Pinpoint the cell where the given text exists, returning its (x, y) midpoint coordinate. 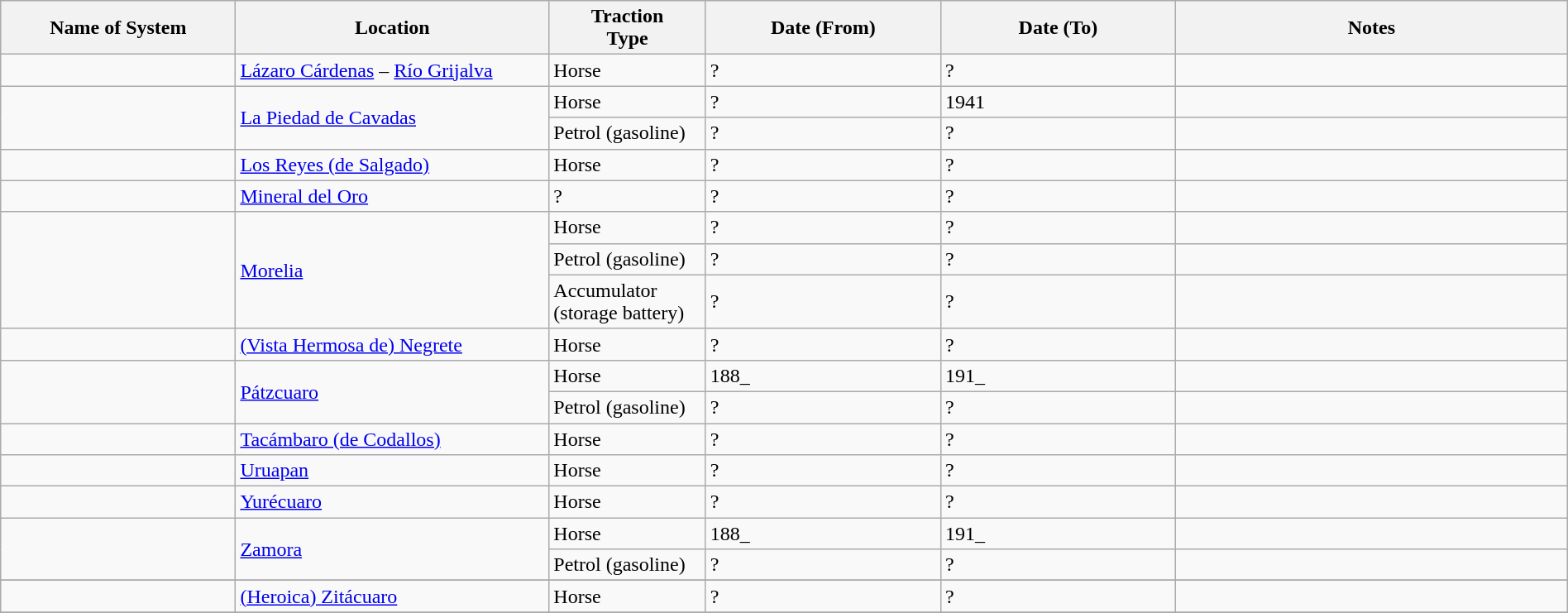
Location (392, 28)
Zamora (392, 549)
Pátzcuaro (392, 391)
Morelia (392, 270)
(Vista Hermosa de) Negrete (392, 344)
Lázaro Cárdenas – Río Grijalva (392, 70)
Mineral del Oro (392, 196)
Uruapan (392, 471)
(Heroica) Zitácuaro (392, 596)
Notes (1372, 28)
TractionType (627, 28)
La Piedad de Cavadas (392, 117)
Date (To) (1058, 28)
Date (From) (823, 28)
Tacámbaro (de Codallos) (392, 439)
Los Reyes (de Salgado) (392, 165)
Name of System (118, 28)
1941 (1058, 102)
Yurécuaro (392, 502)
Accumulator (storage battery) (627, 301)
